For the text-containing cell, return its midpoint in (x, y) coordinate format. 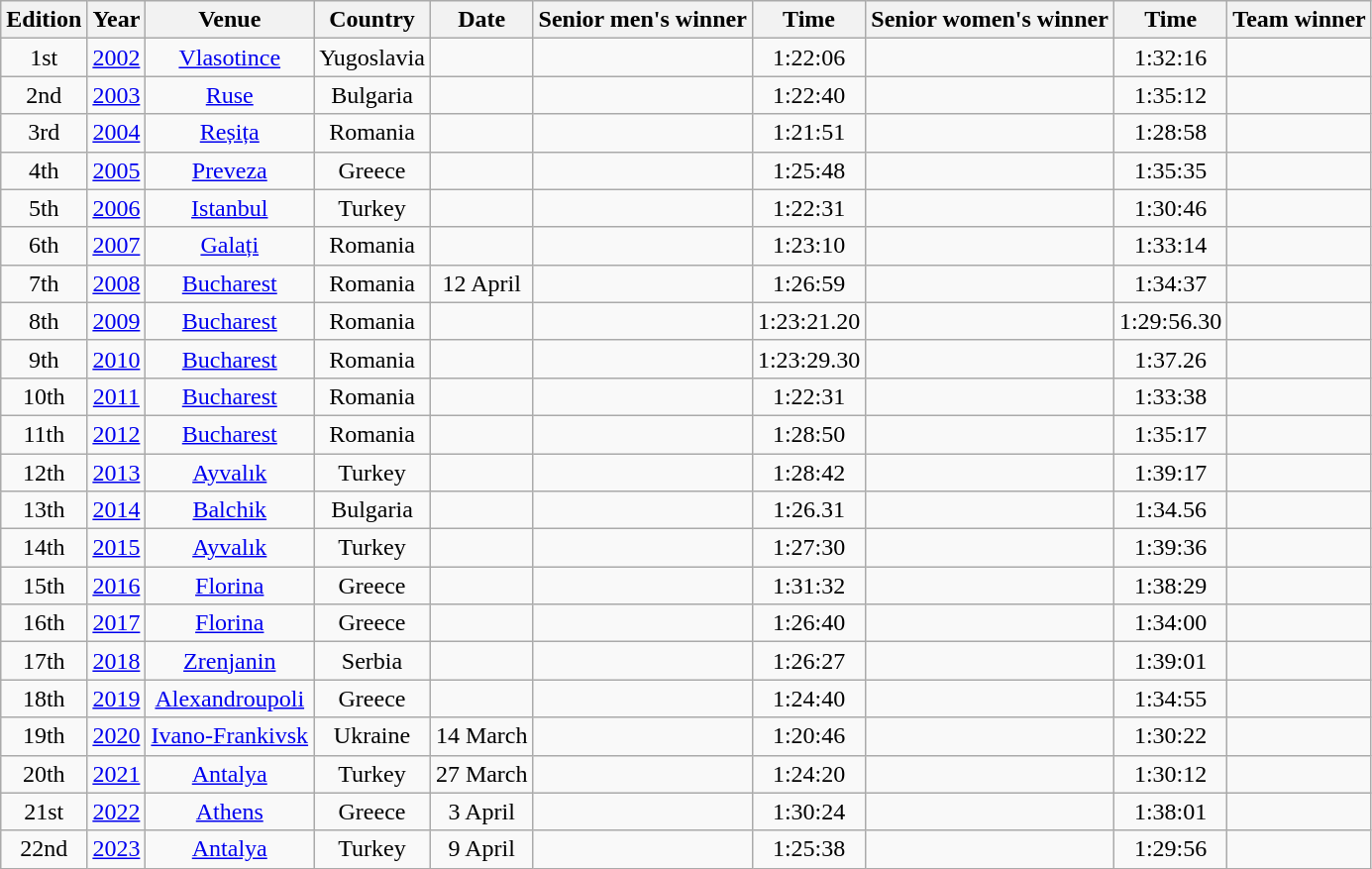
1:30:46 (1170, 208)
21st (44, 812)
2002 (117, 57)
Date (481, 20)
2008 (117, 283)
1:27:30 (808, 548)
1:29:56 (1170, 849)
Ukraine (372, 736)
2020 (117, 736)
1:26.31 (808, 510)
1:23:21.20 (808, 321)
3 April (481, 812)
2nd (44, 95)
2018 (117, 661)
2004 (117, 133)
1:30:24 (808, 812)
Year (117, 20)
1:25:38 (808, 849)
2017 (117, 623)
1:23:29.30 (808, 359)
1:28:42 (808, 473)
2019 (117, 699)
2007 (117, 246)
Reșița (230, 133)
2012 (117, 434)
Athens (230, 812)
18th (44, 699)
Venue (230, 20)
1:26:40 (808, 623)
1:35:12 (1170, 95)
1:23:10 (808, 246)
Istanbul (230, 208)
1:24:40 (808, 699)
2005 (117, 170)
Ruse (230, 95)
1:34:00 (1170, 623)
Senior men's winner (642, 20)
20th (44, 774)
1:38:29 (1170, 586)
1:25:48 (808, 170)
2016 (117, 586)
Galați (230, 246)
1:22:40 (808, 95)
1:35:35 (1170, 170)
5th (44, 208)
Country (372, 20)
8th (44, 321)
1:26:59 (808, 283)
2013 (117, 473)
Team winner (1300, 20)
2022 (117, 812)
13th (44, 510)
1:33:14 (1170, 246)
4th (44, 170)
17th (44, 661)
1:39:36 (1170, 548)
2015 (117, 548)
2006 (117, 208)
Preveza (230, 170)
2011 (117, 396)
12 April (481, 283)
9 April (481, 849)
1:30:22 (1170, 736)
1:26:27 (808, 661)
14th (44, 548)
Yugoslavia (372, 57)
1:39:17 (1170, 473)
2023 (117, 849)
1:29:56.30 (1170, 321)
2021 (117, 774)
10th (44, 396)
1:22:06 (808, 57)
3rd (44, 133)
1:28:58 (1170, 133)
22nd (44, 849)
12th (44, 473)
1:37.26 (1170, 359)
16th (44, 623)
7th (44, 283)
2009 (117, 321)
1:35:17 (1170, 434)
1:38:01 (1170, 812)
1:21:51 (808, 133)
1:33:38 (1170, 396)
19th (44, 736)
1st (44, 57)
2010 (117, 359)
Serbia (372, 661)
Balchik (230, 510)
2003 (117, 95)
Ivano-Frankivsk (230, 736)
1:39:01 (1170, 661)
1:34:55 (1170, 699)
Alexandroupoli (230, 699)
Vlasotince (230, 57)
1:30:12 (1170, 774)
2014 (117, 510)
14 March (481, 736)
27 March (481, 774)
1:34.56 (1170, 510)
1:24:20 (808, 774)
1:32:16 (1170, 57)
15th (44, 586)
Edition (44, 20)
1:31:32 (808, 586)
Senior women's winner (991, 20)
6th (44, 246)
1:20:46 (808, 736)
9th (44, 359)
Zrenjanin (230, 661)
1:28:50 (808, 434)
1:34:37 (1170, 283)
11th (44, 434)
